Return [x, y] of the center of cell containing provided text 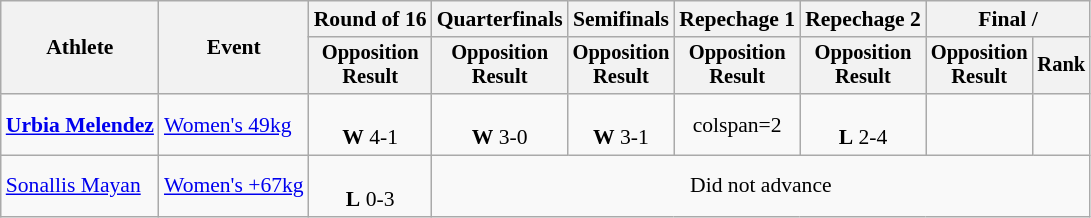
Women's +67kg [234, 186]
colspan=2 [737, 124]
Rank [1061, 66]
W 3-1 [622, 124]
W 4-1 [370, 124]
Did not advance [761, 186]
Women's 49kg [234, 124]
Semifinals [622, 19]
Event [234, 48]
Round of 16 [370, 19]
W 3-0 [500, 124]
Repechage 2 [863, 19]
Athlete [80, 48]
Sonallis Mayan [80, 186]
Quarterfinals [500, 19]
Repechage 1 [737, 19]
L 2-4 [863, 124]
Final / [1008, 19]
L 0-3 [370, 186]
Urbia Melendez [80, 124]
